Return the [x, y] coordinate for the center point of the cell that contains the specified text.  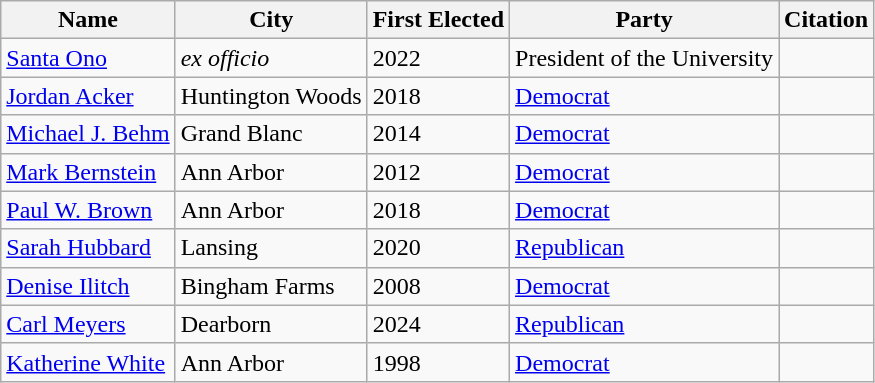
2024 [438, 324]
Denise Ilitch [88, 286]
Carl Meyers [88, 324]
2008 [438, 286]
Michael J. Behm [88, 134]
Dearborn [271, 324]
Jordan Acker [88, 96]
1998 [438, 362]
Mark Bernstein [88, 172]
2012 [438, 172]
Santa Ono [88, 58]
2014 [438, 134]
2022 [438, 58]
Paul W. Brown [88, 210]
Katherine White [88, 362]
Name [88, 20]
Citation [826, 20]
City [271, 20]
President of the University [644, 58]
Bingham Farms [271, 286]
First Elected [438, 20]
ex officio [271, 58]
Grand Blanc [271, 134]
Lansing [271, 248]
Party [644, 20]
2020 [438, 248]
Sarah Hubbard [88, 248]
Huntington Woods [271, 96]
